Output the [x, y] coordinate of the center of the cell containing the given text.  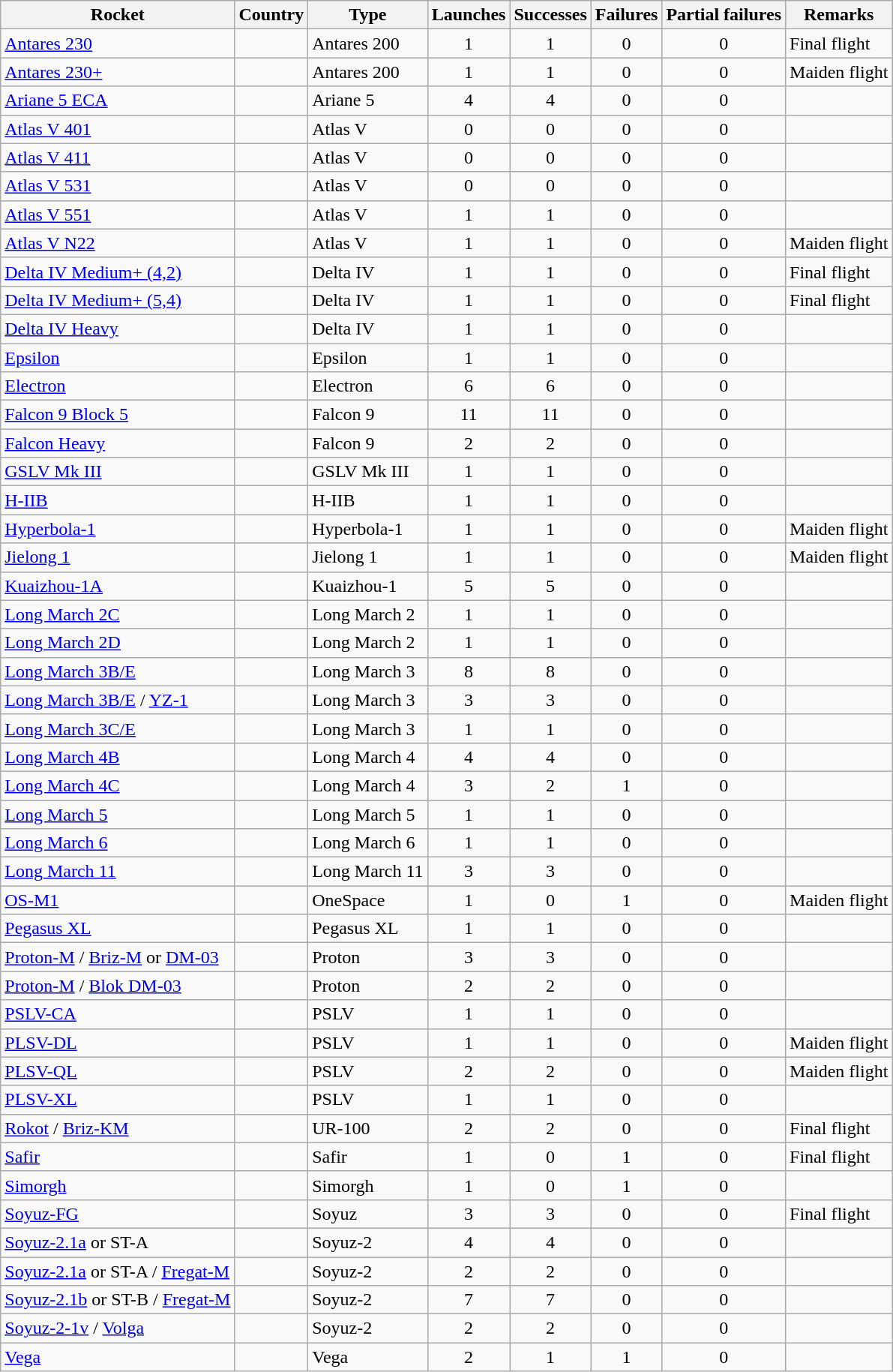
Atlas V 401 [118, 129]
Soyuz-2-1v / Volga [118, 1328]
Long March 2C [118, 614]
Soyuz-2.1b or ST-B / Fregat-M [118, 1300]
Antares 230 [118, 44]
Successes [550, 15]
Country [271, 15]
Proton-M / Blok DM-03 [118, 986]
Remarks [839, 15]
Long March 2D [118, 643]
Launches [469, 15]
OneSpace [367, 900]
Long March 4C [118, 785]
PLSV-DL [118, 1043]
PLSV-QL [118, 1071]
Kuaizhou-1 [367, 586]
PSLV-CA [118, 1014]
PLSV-XL [118, 1100]
Delta IV Heavy [118, 329]
Atlas V 411 [118, 158]
Soyuz-2.1a or ST-A / Fregat-M [118, 1271]
Long March 3B/E / YZ-1 [118, 700]
Failures [627, 15]
Long March 3C/E [118, 728]
Delta IV Medium+ (5,4) [118, 300]
Rokot / Briz-KM [118, 1128]
UR-100 [367, 1128]
Delta IV Medium+ (4,2) [118, 272]
Soyuz-2.1a or ST-A [118, 1242]
Proton-M / Briz-M or DM-03 [118, 957]
Falcon Heavy [118, 443]
Soyuz-FG [118, 1214]
Antares 230+ [118, 72]
Long March 3B/E [118, 671]
Ariane 5 [367, 101]
Long March 4B [118, 757]
Soyuz [367, 1214]
Kuaizhou-1A [118, 586]
Rocket [118, 15]
OS-M1 [118, 900]
Atlas V N22 [118, 243]
Falcon 9 Block 5 [118, 415]
Ariane 5 ECA [118, 101]
Atlas V 551 [118, 215]
Type [367, 15]
Partial failures [724, 15]
Atlas V 531 [118, 186]
